Determine the (X, Y) coordinate at the center of the cell enclosing the given text.  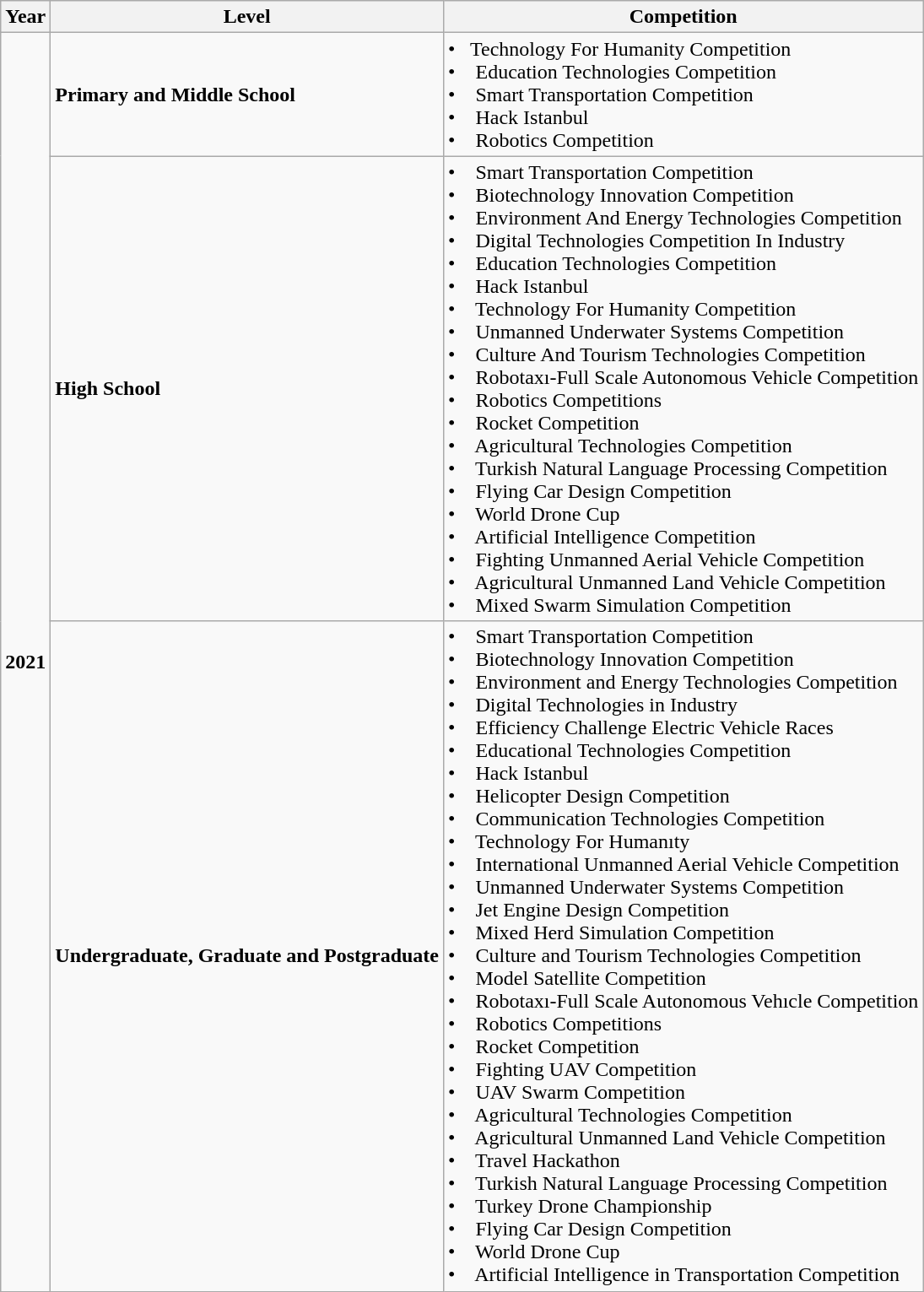
2021 (25, 662)
High School (247, 388)
Level (247, 17)
Competition (684, 17)
Undergraduate, Graduate and Postgraduate (247, 956)
Year (25, 17)
Primary and Middle School (247, 95)
• Technology For Humanity Competition• Education Technologies Competition• Smart Transportation Competition• Hack Istanbul• Robotics Competition (684, 95)
